Search for the cell housing the specified text and yield its [X, Y] center coordinate. 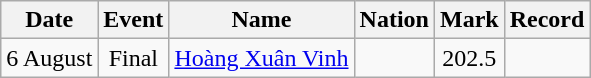
Record [547, 20]
Final [134, 58]
6 August [50, 58]
Hoàng Xuân Vinh [262, 58]
Event [134, 20]
202.5 [469, 58]
Name [262, 20]
Nation [394, 20]
Date [50, 20]
Mark [469, 20]
